Identify which cell holds the provided text, then report its (X, Y) central coordinate. 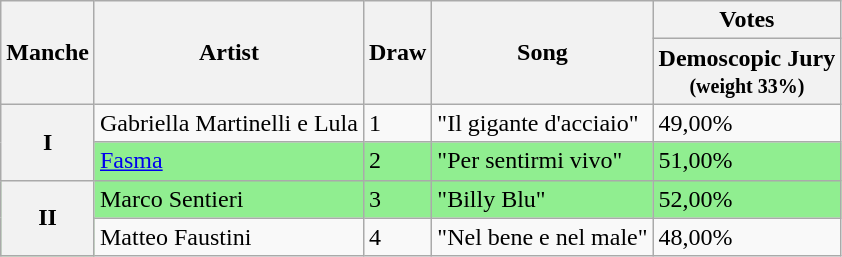
Votes (747, 20)
"Nel bene e nel male" (542, 237)
I (48, 142)
"Il gigante d'acciaio" (542, 123)
48,00% (747, 237)
Draw (397, 52)
II (48, 218)
Fasma (228, 161)
Manche (48, 52)
49,00% (747, 123)
2 (397, 161)
Gabriella Martinelli e Lula (228, 123)
51,00% (747, 161)
Song (542, 52)
Matteo Faustini (228, 237)
3 (397, 199)
1 (397, 123)
Demoscopic Jury(weight 33%) (747, 72)
"Per sentirmi vivo" (542, 161)
Marco Sentieri (228, 199)
4 (397, 237)
52,00% (747, 199)
"Billy Blu" (542, 199)
Artist (228, 52)
